Provide the (X, Y) coordinate of the cell's center where the given text is located.  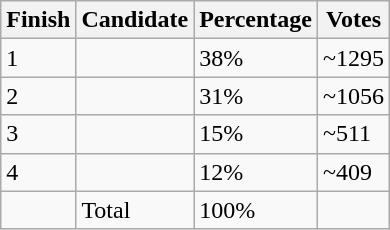
12% (256, 172)
Candidate (135, 20)
~1056 (353, 96)
~511 (353, 134)
Votes (353, 20)
Finish (38, 20)
2 (38, 96)
3 (38, 134)
~1295 (353, 58)
15% (256, 134)
100% (256, 210)
Percentage (256, 20)
1 (38, 58)
31% (256, 96)
38% (256, 58)
4 (38, 172)
Total (135, 210)
~409 (353, 172)
